Determine the (x, y) coordinate at the center of the cell enclosing the given text.  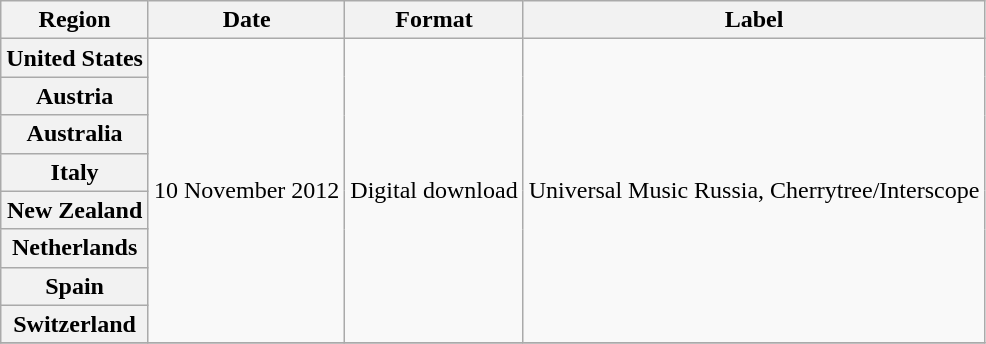
Format (434, 20)
Universal Music Russia, Cherrytree/Interscope (754, 191)
Switzerland (75, 324)
Region (75, 20)
10 November 2012 (246, 191)
Netherlands (75, 248)
New Zealand (75, 210)
Spain (75, 286)
United States (75, 58)
Label (754, 20)
Austria (75, 96)
Australia (75, 134)
Italy (75, 172)
Date (246, 20)
Digital download (434, 191)
